Return [X, Y] of the center of cell containing provided text 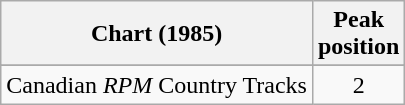
Canadian RPM Country Tracks [157, 85]
2 [358, 85]
Peakposition [358, 34]
Chart (1985) [157, 34]
